Determine the [X, Y] coordinate at the center of the cell enclosing the given text.  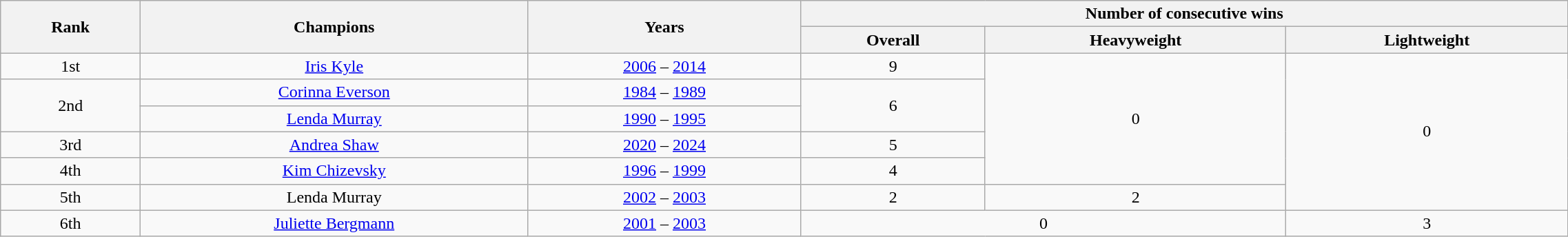
Heavyweight [1136, 40]
Andrea Shaw [334, 145]
5th [70, 197]
Number of consecutive wins [1184, 14]
2006 – 2014 [664, 66]
Iris Kyle [334, 66]
5 [893, 145]
1984 – 1989 [664, 92]
2001 – 2003 [664, 223]
1990 – 1995 [664, 118]
Kim Chizevsky [334, 171]
4th [70, 171]
6 [893, 105]
Overall [893, 40]
2nd [70, 105]
Rank [70, 27]
2020 – 2024 [664, 145]
2002 – 2003 [664, 197]
3 [1427, 223]
Corinna Everson [334, 92]
6th [70, 223]
Lightweight [1427, 40]
Juliette Bergmann [334, 223]
1st [70, 66]
3rd [70, 145]
Years [664, 27]
9 [893, 66]
4 [893, 171]
Champions [334, 27]
1996 – 1999 [664, 171]
